Determine the [X, Y] coordinate at the center of the cell enclosing the given text.  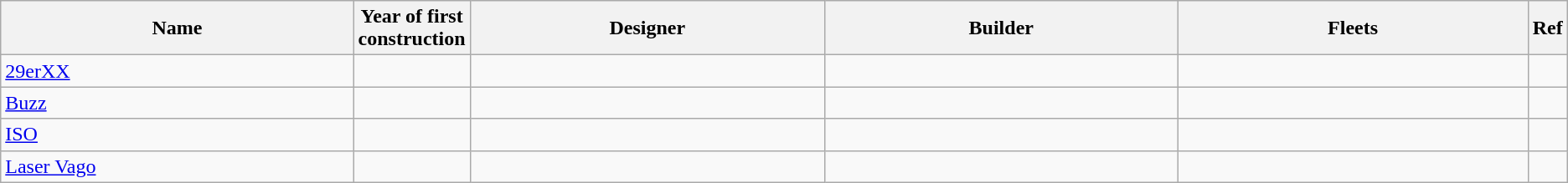
Designer [647, 28]
Fleets [1353, 28]
Ref [1548, 28]
Buzz [178, 103]
Name [178, 28]
Laser Vago [178, 166]
Builder [1002, 28]
Year of first construction [412, 28]
ISO [178, 135]
29erXX [178, 71]
